For the text-containing cell, return its midpoint in [X, Y] coordinate format. 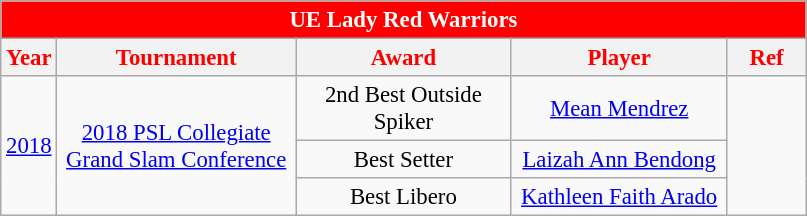
Mean Mendrez [619, 108]
Year [29, 58]
Award [404, 58]
Best Libero [404, 197]
Tournament [176, 58]
2018 PSL Collegiate Grand Slam Conference [176, 146]
2018 [29, 146]
Kathleen Faith Arado [619, 197]
UE Lady Red Warriors [404, 20]
Ref [766, 58]
Laizah Ann Bendong [619, 160]
2nd Best Outside Spiker [404, 108]
Player [619, 58]
Best Setter [404, 160]
